Locate the cell with the specified text and output its [X, Y] center coordinate. 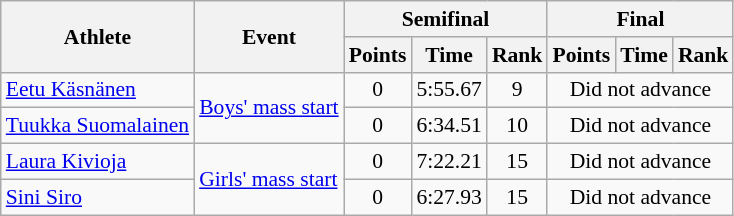
6:34.51 [448, 126]
10 [518, 126]
Girls' mass start [269, 180]
Boys' mass start [269, 108]
Laura Kivioja [98, 162]
Final [640, 19]
Eetu Käsnänen [98, 90]
9 [518, 90]
Athlete [98, 36]
Event [269, 36]
Semifinal [446, 19]
6:27.93 [448, 197]
Sini Siro [98, 197]
7:22.21 [448, 162]
Tuukka Suomalainen [98, 126]
5:55.67 [448, 90]
